Scan for the cell matching the given text and deliver its (x, y) coordinate at center. 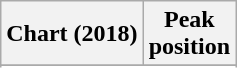
Peak position (189, 34)
Chart (2018) (72, 34)
